Pinpoint the cell where the given text exists, returning its (X, Y) midpoint coordinate. 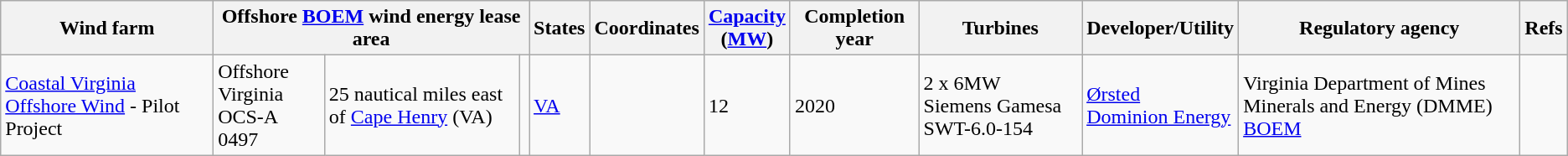
Turbines (1000, 29)
Offshore BOEM wind energy lease area (372, 29)
Regulatory agency (1380, 29)
States (560, 29)
Coordinates (647, 29)
2020 (854, 106)
Developer/Utility (1161, 29)
Offshore VirginiaOCS-A 0497 (270, 106)
Coastal Virginia Offshore Wind - Pilot Project (107, 106)
Wind farm (107, 29)
ØrstedDominion Energy (1161, 106)
VA (560, 106)
Refs (1544, 29)
Completion year (854, 29)
25 nautical miles east of Cape Henry (VA) (422, 106)
2 x 6MWSiemens Gamesa SWT-6.0-154 (1000, 106)
Capacity(MW) (747, 29)
12 (747, 106)
Virginia Department of Mines Minerals and Energy (DMME)BOEM (1380, 106)
